Return (x, y) of the center of cell containing provided text 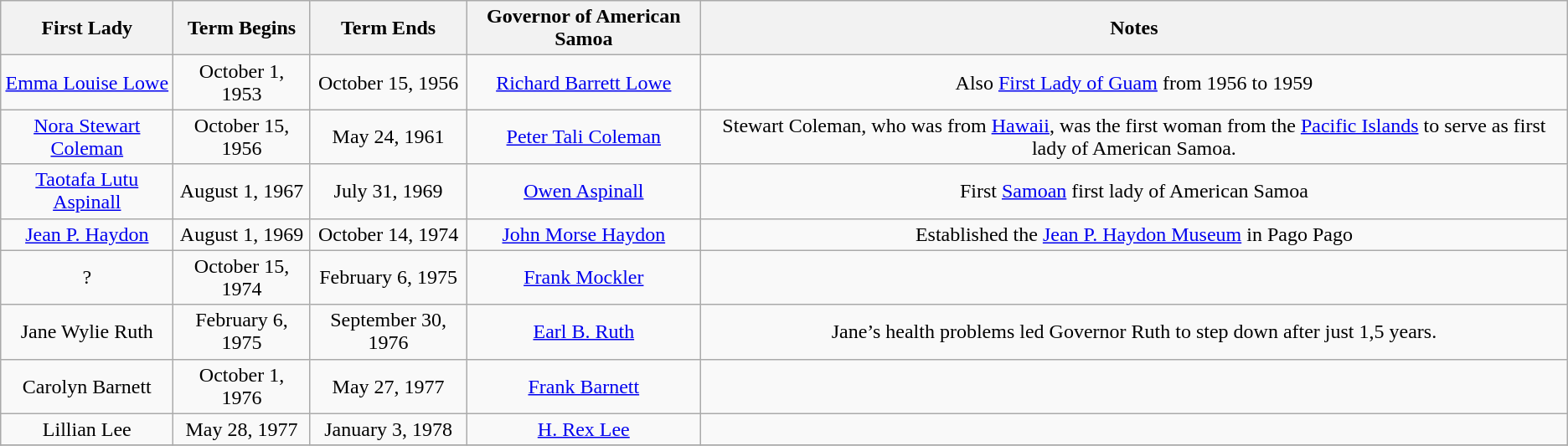
Carolyn Barnett (87, 387)
Lillian Lee (87, 429)
October 14, 1974 (389, 234)
Peter Tali Coleman (584, 137)
Jane Wylie Ruth (87, 331)
Jane’s health problems led Governor Ruth to step down after just 1,5 years. (1134, 331)
First Samoan first lady of American Samoa (1134, 191)
Term Begins (241, 28)
Governor of American Samoa (584, 28)
H. Rex Lee (584, 429)
September 30, 1976 (389, 331)
John Morse Haydon (584, 234)
First Lady (87, 28)
October 15, 1974 (241, 278)
Also First Lady of Guam from 1956 to 1959 (1134, 82)
Taotafa Lutu Aspinall (87, 191)
July 31, 1969 (389, 191)
August 1, 1967 (241, 191)
Owen Aspinall (584, 191)
Term Ends (389, 28)
January 3, 1978 (389, 429)
Earl B. Ruth (584, 331)
Nora Stewart Coleman (87, 137)
Frank Mockler (584, 278)
Established the Jean P. Haydon Museum in Pago Pago (1134, 234)
? (87, 278)
Richard Barrett Lowe (584, 82)
May 24, 1961 (389, 137)
May 27, 1977 (389, 387)
Emma Louise Lowe (87, 82)
Frank Barnett (584, 387)
Stewart Coleman, who was from Hawaii, was the first woman from the Pacific Islands to serve as first lady of American Samoa. (1134, 137)
October 1, 1976 (241, 387)
August 1, 1969 (241, 234)
May 28, 1977 (241, 429)
Notes (1134, 28)
October 1, 1953 (241, 82)
Jean P. Haydon (87, 234)
